Scan for the cell matching the given text and deliver its [x, y] coordinate at center. 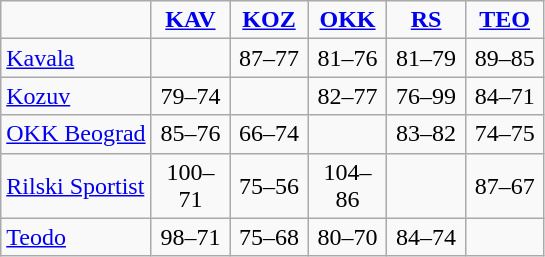
OKK Beograd [76, 134]
87–77 [270, 58]
76–99 [426, 96]
RS [426, 20]
KOZ [270, 20]
81–76 [348, 58]
Kavala [76, 58]
82–77 [348, 96]
84–71 [504, 96]
Rilski Sportist [76, 186]
79–74 [190, 96]
87–67 [504, 186]
Kozuv [76, 96]
KAV [190, 20]
100–71 [190, 186]
98–71 [190, 237]
TEO [504, 20]
84–74 [426, 237]
85–76 [190, 134]
75–68 [270, 237]
80–70 [348, 237]
89–85 [504, 58]
Teodo [76, 237]
OKK [348, 20]
66–74 [270, 134]
83–82 [426, 134]
75–56 [270, 186]
74–75 [504, 134]
81–79 [426, 58]
104–86 [348, 186]
